Capture the cell that displays the provided text and extract its [X, Y] central coordinate. 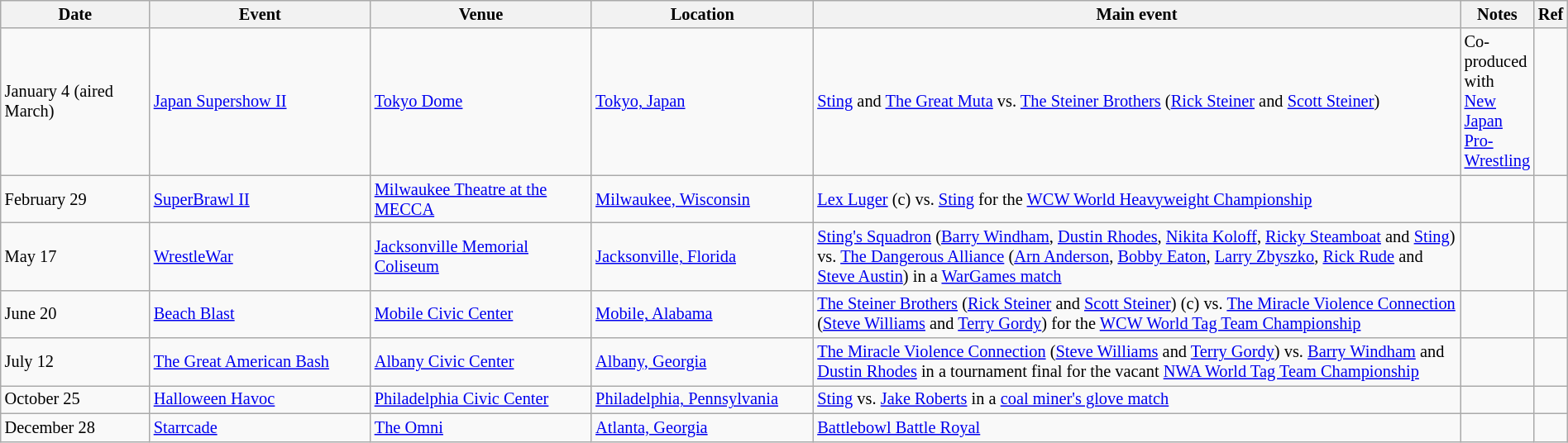
Beach Blast [260, 314]
Tokyo, Japan [702, 102]
Albany, Georgia [702, 362]
December 28 [75, 427]
Battlebowl Battle Royal [1136, 427]
Japan Supershow II [260, 102]
Mobile Civic Center [481, 314]
Lex Luger (c) vs. Sting for the WCW World Heavyweight Championship [1136, 199]
June 20 [75, 314]
The Great American Bash [260, 362]
Tokyo Dome [481, 102]
May 17 [75, 256]
Milwaukee, Wisconsin [702, 199]
Venue [481, 14]
Co-produced with New Japan Pro-Wrestling [1497, 102]
Location [702, 14]
Main event [1136, 14]
Atlanta, Georgia [702, 427]
Mobile, Alabama [702, 314]
Jacksonville Memorial Coliseum [481, 256]
July 12 [75, 362]
Halloween Havoc [260, 399]
October 25 [75, 399]
Sting and The Great Muta vs. The Steiner Brothers (Rick Steiner and Scott Steiner) [1136, 102]
Sting vs. Jake Roberts in a coal miner's glove match [1136, 399]
WrestleWar [260, 256]
Philadelphia Civic Center [481, 399]
Milwaukee Theatre at the MECCA [481, 199]
The Omni [481, 427]
February 29 [75, 199]
January 4 (aired March) [75, 102]
Philadelphia, Pennsylvania [702, 399]
Jacksonville, Florida [702, 256]
Event [260, 14]
Date [75, 14]
Ref [1551, 14]
Albany Civic Center [481, 362]
SuperBrawl II [260, 199]
Starrcade [260, 427]
Notes [1497, 14]
